Capture the cell that displays the provided text and extract its (x, y) central coordinate. 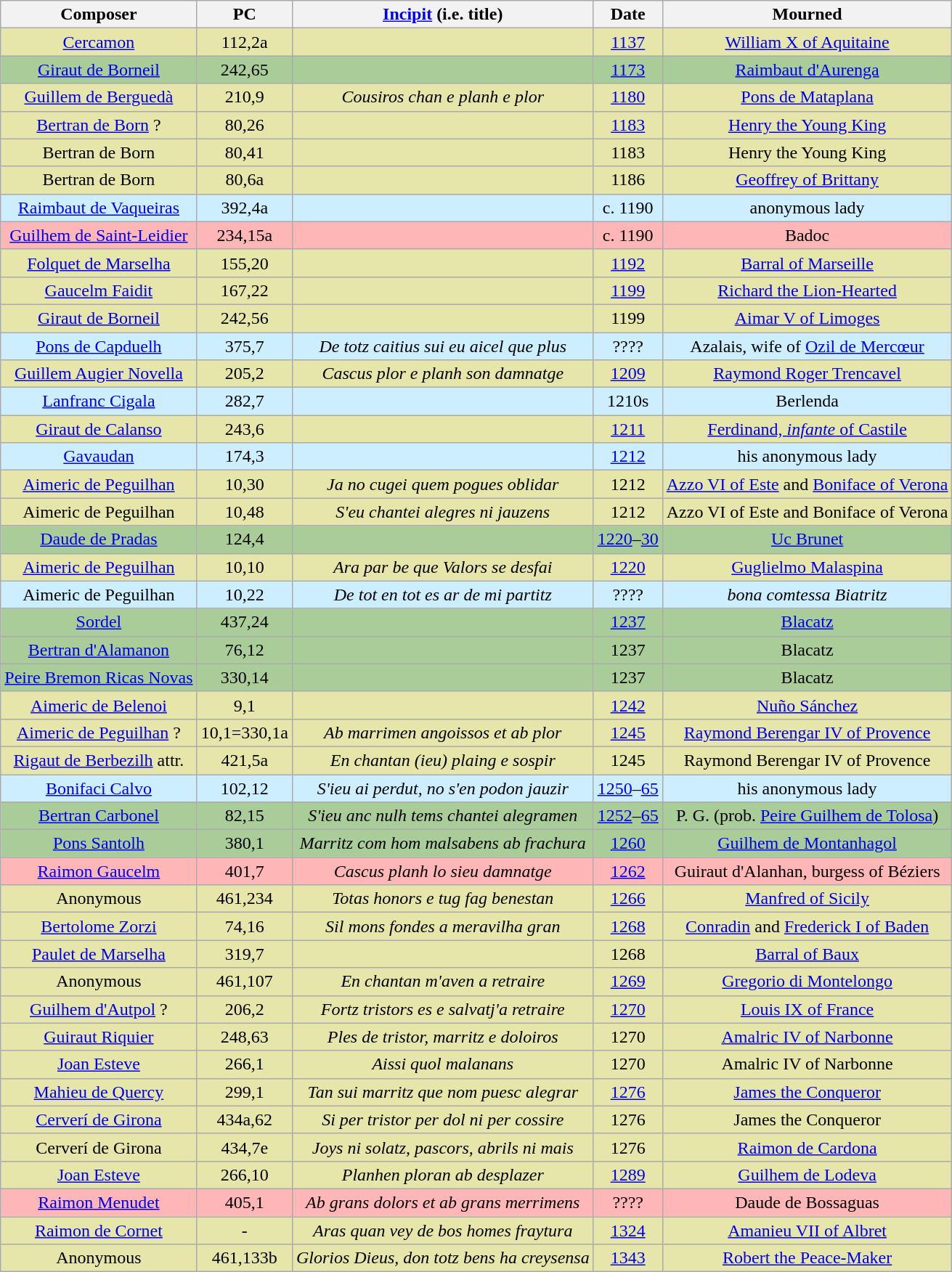
Aimeric de Belenoi (99, 705)
112,2a (244, 42)
Richard the Lion-Hearted (807, 290)
Folquet de Marselha (99, 263)
1210s (627, 401)
Planhen ploran ab desplazer (443, 1175)
461,107 (244, 982)
Guilhem d'Autpol ? (99, 1009)
Barral of Baux (807, 954)
Ara par be que Valors se desfai (443, 567)
461,133b (244, 1258)
Tan sui marritz que nom puesc alegrar (443, 1092)
392,4a (244, 208)
Aissi quol malanans (443, 1064)
Cascus planh lo sieu damnatge (443, 871)
Guiraut Riquier (99, 1037)
Guiraut d'Alanhan, burgess of Béziers (807, 871)
PC (244, 15)
437,24 (244, 622)
Sordel (99, 622)
Gavaudan (99, 457)
Uc Brunet (807, 539)
Rigaut de Berbezilh attr. (99, 760)
Badoc (807, 235)
Raimon Menudet (99, 1202)
Berlenda (807, 401)
330,14 (244, 677)
Si per tristor per dol ni per cossire (443, 1120)
82,15 (244, 816)
401,7 (244, 871)
Guillem Augier Novella (99, 374)
Bertran Carbonel (99, 816)
William X of Aquitaine (807, 42)
124,4 (244, 539)
1209 (627, 374)
Date (627, 15)
205,2 (244, 374)
Ferdinand, infante of Castile (807, 429)
Daude de Pradas (99, 539)
242,65 (244, 70)
102,12 (244, 788)
Guilhem de Montanhagol (807, 844)
80,26 (244, 125)
242,56 (244, 318)
1262 (627, 871)
1242 (627, 705)
Aimar V of Limoges (807, 318)
Gregorio di Montelongo (807, 982)
Raimon Gaucelm (99, 871)
10,30 (244, 484)
Azalais, wife of Ozil de Mercœur (807, 346)
Manfred of Sicily (807, 899)
1269 (627, 982)
Raimbaut de Vaqueiras (99, 208)
Cercamon (99, 42)
282,7 (244, 401)
Giraut de Calanso (99, 429)
Guilhem de Lodeva (807, 1175)
375,7 (244, 346)
Paulet de Marselha (99, 954)
Ples de tristor, marritz e doloiros (443, 1037)
De totz caitius sui eu aicel que plus (443, 346)
Joys ni solatz, pascors, abrils ni mais (443, 1147)
10,48 (244, 512)
Mourned (807, 15)
174,3 (244, 457)
Guillem de Berguedà (99, 97)
S'ieu anc nulh tems chantei alegramen (443, 816)
De tot en tot es ar de mi partitz (443, 595)
S'ieu ai perdut, no s'en podon jauzir (443, 788)
1137 (627, 42)
P. G. (prob. Peire Guilhem de Tolosa) (807, 816)
1260 (627, 844)
243,6 (244, 429)
1211 (627, 429)
Glorios Dieus, don totz bens ha creysensa (443, 1258)
10,1=330,1a (244, 733)
- (244, 1231)
Daude de Bossaguas (807, 1202)
299,1 (244, 1092)
Mahieu de Quercy (99, 1092)
1173 (627, 70)
Incipit (i.e. title) (443, 15)
1266 (627, 899)
1250–65 (627, 788)
76,12 (244, 650)
S'eu chantei alegres ni jauzens (443, 512)
80,41 (244, 152)
1220 (627, 567)
Composer (99, 15)
Bonifaci Calvo (99, 788)
9,1 (244, 705)
Aras quan vey de bos homes fraytura (443, 1231)
Lanfranc Cigala (99, 401)
Louis IX of France (807, 1009)
Ab grans dolors et ab grans merrimens (443, 1202)
80,6a (244, 180)
Sil mons fondes a meravilha gran (443, 926)
434,7e (244, 1147)
Fortz tristors es e salvatj'a retraire (443, 1009)
Geoffrey of Brittany (807, 180)
Bertolome Zorzi (99, 926)
Pons Santolh (99, 844)
155,20 (244, 263)
Robert the Peace-Maker (807, 1258)
Ab marrimen angoissos et ab plor (443, 733)
1192 (627, 263)
266,10 (244, 1175)
Cousiros chan e planh e plor (443, 97)
421,5a (244, 760)
248,63 (244, 1037)
En chantan m'aven a retraire (443, 982)
Raimbaut d'Aurenga (807, 70)
1220–30 (627, 539)
Bertran d'Alamanon (99, 650)
Conradin and Frederick I of Baden (807, 926)
Pons de Capduelh (99, 346)
1289 (627, 1175)
380,1 (244, 844)
10,10 (244, 567)
167,22 (244, 290)
Amanieu VII of Albret (807, 1231)
Raymond Roger Trencavel (807, 374)
74,16 (244, 926)
Marritz com hom malsabens ab frachura (443, 844)
Guglielmo Malaspina (807, 567)
bona comtessa Biatritz (807, 595)
Pons de Mataplana (807, 97)
234,15a (244, 235)
Nuño Sánchez (807, 705)
405,1 (244, 1202)
10,22 (244, 595)
1343 (627, 1258)
Ja no cugei quem pogues oblidar (443, 484)
Bertran de Born ? (99, 125)
1252–65 (627, 816)
Barral of Marseille (807, 263)
Peire Bremon Ricas Novas (99, 677)
Cascus plor e planh son damnatge (443, 374)
Totas honors e tug fag benestan (443, 899)
Raimon de Cornet (99, 1231)
1324 (627, 1231)
Raimon de Cardona (807, 1147)
Aimeric de Peguilhan ? (99, 733)
461,234 (244, 899)
Guilhem de Saint-Leidier (99, 235)
Gaucelm Faidit (99, 290)
1186 (627, 180)
266,1 (244, 1064)
434a,62 (244, 1120)
319,7 (244, 954)
206,2 (244, 1009)
En chantan (ieu) plaing e sospir (443, 760)
anonymous lady (807, 208)
1180 (627, 97)
210,9 (244, 97)
